Return (X, Y) of the center of cell containing provided text 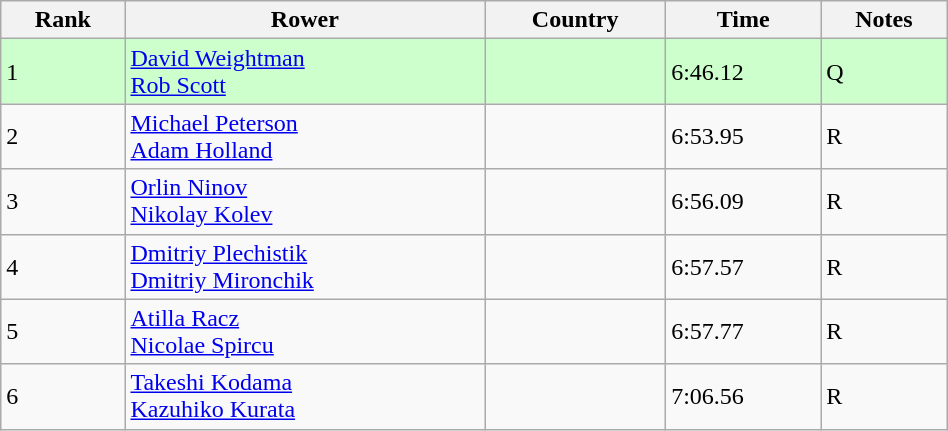
1 (63, 72)
6:57.77 (744, 332)
2 (63, 136)
Time (744, 20)
Atilla RaczNicolae Spircu (305, 332)
Country (576, 20)
5 (63, 332)
3 (63, 202)
6:56.09 (744, 202)
7:06.56 (744, 396)
6 (63, 396)
Dmitriy Plechistik Dmitriy Mironchik (305, 266)
Takeshi KodamaKazuhiko Kurata (305, 396)
Notes (884, 20)
Rank (63, 20)
David Weightman Rob Scott (305, 72)
Michael Peterson Adam Holland (305, 136)
4 (63, 266)
Orlin Ninov Nikolay Kolev (305, 202)
Rower (305, 20)
Q (884, 72)
6:57.57 (744, 266)
6:46.12 (744, 72)
6:53.95 (744, 136)
